Search for the cell housing the specified text and yield its (X, Y) center coordinate. 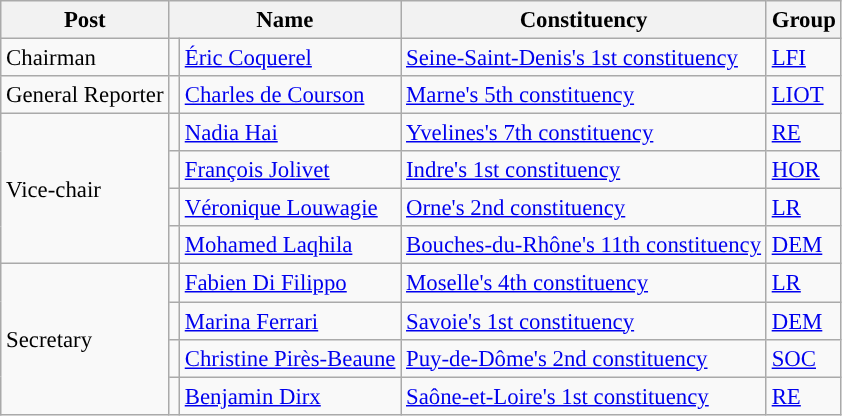
Mohamed Laqhila (290, 245)
Véronique Louwagie (290, 208)
Puy-de-Dôme's 2nd constituency (584, 358)
LIOT (804, 95)
Nadia Hai (290, 133)
Secretary (85, 339)
Name (285, 20)
Éric Coquerel (290, 58)
Marina Ferrari (290, 321)
Seine-Saint-Denis's 1st constituency (584, 58)
Fabien Di Filippo (290, 283)
Group (804, 20)
Marne's 5th constituency (584, 95)
Charles de Courson (290, 95)
Benjamin Dirx (290, 396)
Moselle's 4th constituency (584, 283)
Bouches-du-Rhône's 11th constituency (584, 245)
Vice-chair (85, 189)
Constituency (584, 20)
Indre's 1st constituency (584, 170)
François Jolivet (290, 170)
Yvelines's 7th constituency (584, 133)
Saône-et-Loire's 1st constituency (584, 396)
Orne's 2nd constituency (584, 208)
Post (85, 20)
Christine Pirès-Beaune (290, 358)
Chairman (85, 58)
HOR (804, 170)
General Reporter (85, 95)
SOC (804, 358)
Savoie's 1st constituency (584, 321)
LFI (804, 58)
